From the cell containing the given text, extract its center point as (x, y) coordinate. 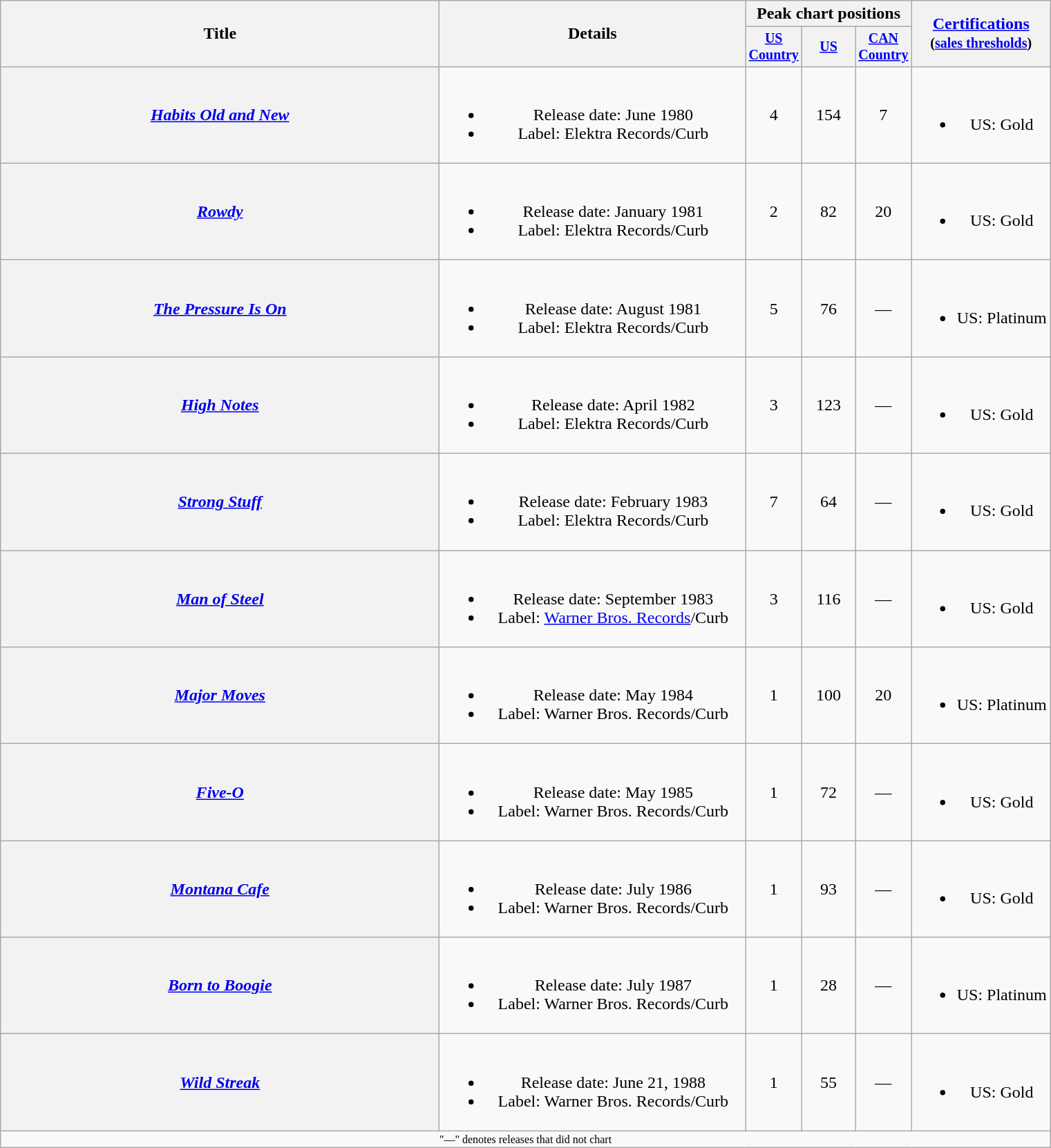
82 (829, 211)
Release date: August 1981Label: Elektra Records/Curb (593, 308)
Release date: April 1982Label: Elektra Records/Curb (593, 405)
Man of Steel (220, 599)
28 (829, 986)
116 (829, 599)
72 (829, 792)
Release date: June 1980Label: Elektra Records/Curb (593, 115)
2 (774, 211)
Born to Boogie (220, 986)
100 (829, 696)
Five-O (220, 792)
Strong Stuff (220, 502)
Release date: May 1985Label: Warner Bros. Records/Curb (593, 792)
Montana Cafe (220, 889)
Wild Streak (220, 1082)
Release date: July 1987Label: Warner Bros. Records/Curb (593, 986)
4 (774, 115)
64 (829, 502)
Certifications(sales thresholds) (981, 34)
High Notes (220, 405)
US (829, 47)
93 (829, 889)
Title (220, 34)
"—" denotes releases that did not chart (526, 1139)
Release date: July 1986Label: Warner Bros. Records/Curb (593, 889)
CAN Country (884, 47)
5 (774, 308)
Release date: September 1983Label: Warner Bros. Records/Curb (593, 599)
Major Moves (220, 696)
Habits Old and New (220, 115)
Rowdy (220, 211)
Peak chart positions (829, 14)
55 (829, 1082)
Details (593, 34)
Release date: January 1981Label: Elektra Records/Curb (593, 211)
154 (829, 115)
76 (829, 308)
US Country (774, 47)
Release date: May 1984Label: Warner Bros. Records/Curb (593, 696)
Release date: February 1983Label: Elektra Records/Curb (593, 502)
The Pressure Is On (220, 308)
123 (829, 405)
Release date: June 21, 1988Label: Warner Bros. Records/Curb (593, 1082)
